Determine the (X, Y) coordinate at the center of the cell enclosing the given text.  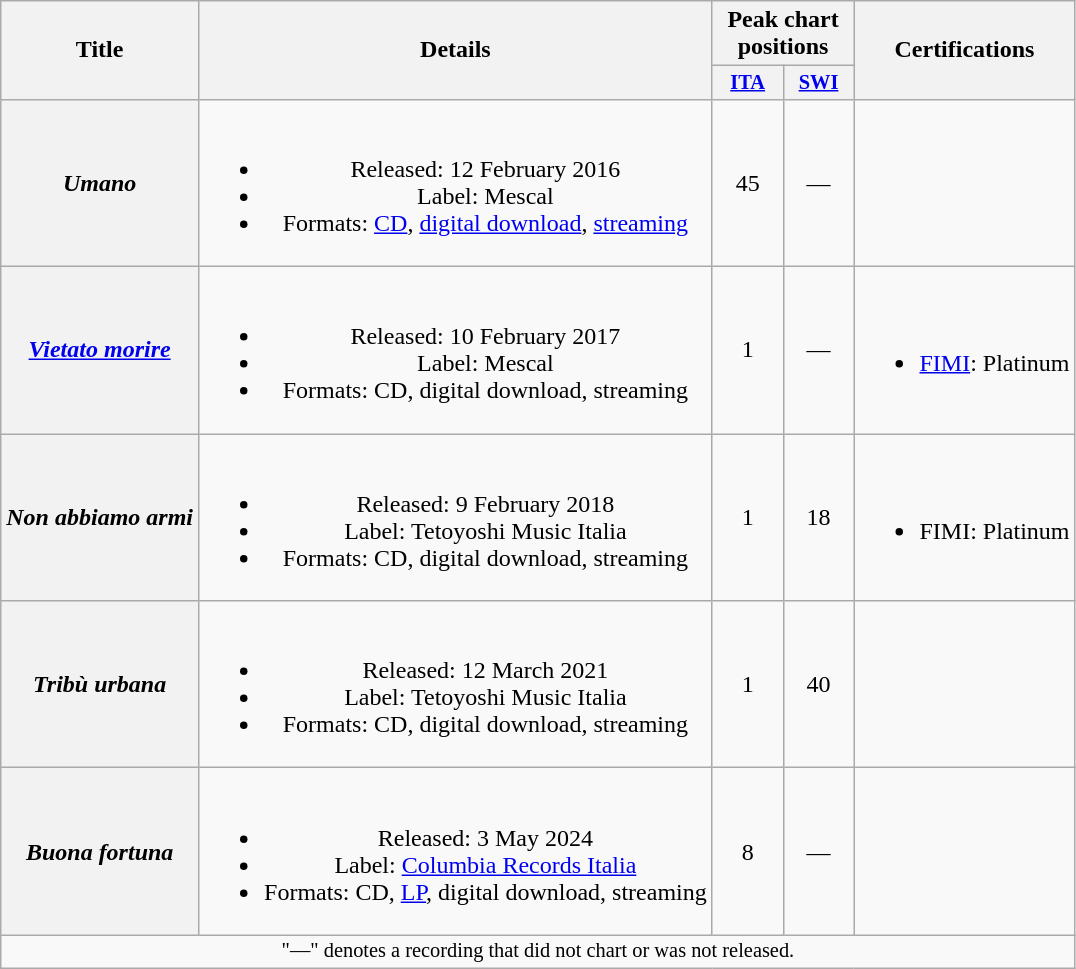
Released: 9 February 2018Label: Tetoyoshi Music ItaliaFormats: CD, digital download, streaming (456, 518)
Peak chart positions (783, 34)
"—" denotes a recording that did not chart or was not released. (538, 952)
Vietato morire (100, 350)
Details (456, 50)
Released: 12 March 2021Label: Tetoyoshi Music ItaliaFormats: CD, digital download, streaming (456, 684)
Released: 3 May 2024Label: Columbia Records ItaliaFormats: CD, LP, digital download, streaming (456, 852)
Title (100, 50)
Released: 12 February 2016Label: MescalFormats: CD, digital download, streaming (456, 182)
8 (748, 852)
Released: 10 February 2017Label: MescalFormats: CD, digital download, streaming (456, 350)
SWI (818, 83)
18 (818, 518)
ITA (748, 83)
Non abbiamo armi (100, 518)
Umano (100, 182)
Buona fortuna (100, 852)
45 (748, 182)
40 (818, 684)
Tribù urbana (100, 684)
Certifications (964, 50)
